From the cell containing the given text, extract its center point as (x, y) coordinate. 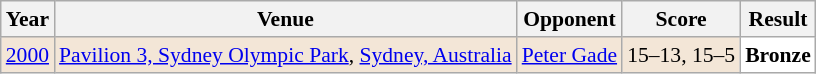
Venue (286, 19)
Opponent (570, 19)
Score (681, 19)
15–13, 15–5 (681, 55)
Pavilion 3, Sydney Olympic Park, Sydney, Australia (286, 55)
Year (28, 19)
2000 (28, 55)
Peter Gade (570, 55)
Bronze (778, 55)
Result (778, 19)
